Output the [X, Y] coordinate of the center of the cell containing the given text.  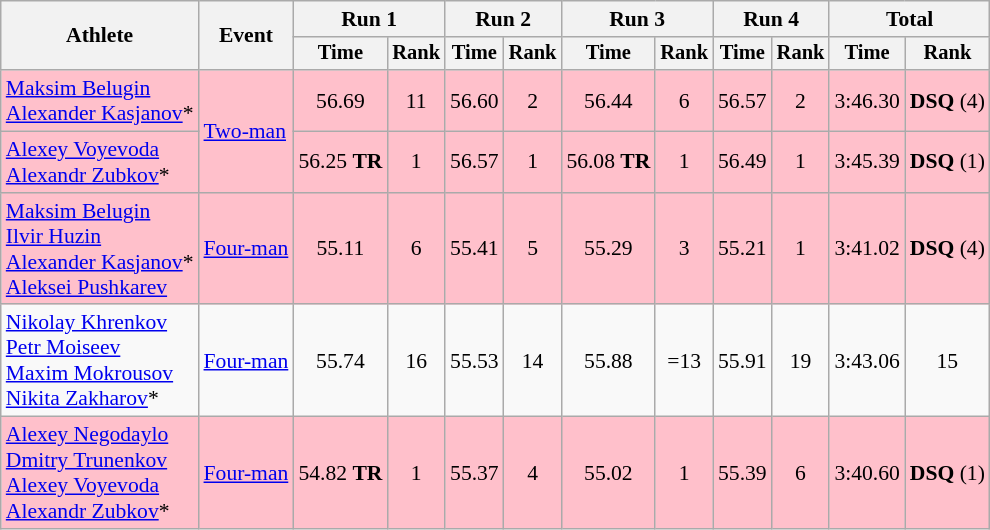
55.21 [742, 249]
55.53 [474, 361]
56.60 [474, 100]
Event [246, 36]
Total [910, 19]
16 [416, 361]
3:45.39 [866, 162]
3:43.06 [866, 361]
Athlete [100, 36]
15 [948, 361]
Run 1 [369, 19]
Run 4 [771, 19]
56.08 TR [608, 162]
55.02 [608, 473]
Alexey NegodayloDmitry TrunenkovAlexey VoyevodaAlexandr Zubkov* [100, 473]
19 [801, 361]
3:46.30 [866, 100]
14 [533, 361]
Alexey VoyevodaAlexandr Zubkov* [100, 162]
3:41.02 [866, 249]
55.41 [474, 249]
3:40.60 [866, 473]
55.91 [742, 361]
Run 2 [503, 19]
11 [416, 100]
56.69 [340, 100]
Run 3 [637, 19]
Nikolay KhrenkovPetr MoiseevMaxim MokrousovNikita Zakharov* [100, 361]
55.74 [340, 361]
3 [684, 249]
4 [533, 473]
Maksim BeluginAlexander Kasjanov* [100, 100]
54.82 TR [340, 473]
56.44 [608, 100]
Maksim BeluginIlvir HuzinAlexander Kasjanov*Aleksei Pushkarev [100, 249]
55.37 [474, 473]
55.29 [608, 249]
55.11 [340, 249]
Two-man [246, 131]
56.49 [742, 162]
55.39 [742, 473]
5 [533, 249]
56.25 TR [340, 162]
=13 [684, 361]
55.88 [608, 361]
